Provide the [x, y] coordinate of the cell's center where the given text is located.  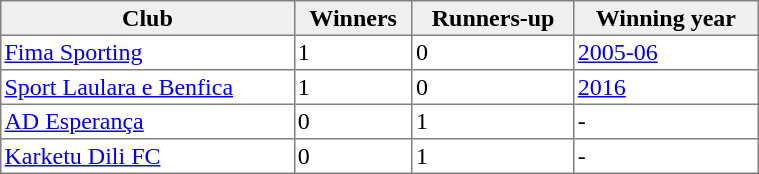
Sport Laulara e Benfica [148, 87]
AD Esperança [148, 121]
Club [148, 18]
Winning year [666, 18]
Fima Sporting [148, 52]
2016 [666, 87]
Runners-up [493, 18]
Karketu Dili FC [148, 156]
Winners [353, 18]
2005-06 [666, 52]
